Determine the [x, y] coordinate at the center of the cell enclosing the given text.  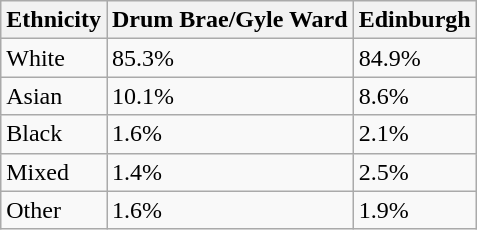
Other [54, 210]
85.3% [230, 58]
84.9% [414, 58]
Ethnicity [54, 20]
Drum Brae/Gyle Ward [230, 20]
2.1% [414, 134]
8.6% [414, 96]
White [54, 58]
1.9% [414, 210]
Mixed [54, 172]
Black [54, 134]
10.1% [230, 96]
1.4% [230, 172]
2.5% [414, 172]
Asian [54, 96]
Edinburgh [414, 20]
